Extract the [X, Y] coordinate from the center of the cell holding the provided text.  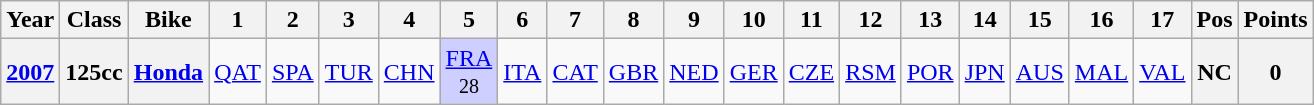
GBR [633, 72]
NC [1214, 72]
16 [1101, 20]
1 [238, 20]
VAL [1162, 72]
4 [409, 20]
Bike [168, 20]
11 [811, 20]
5 [469, 20]
13 [930, 20]
ITA [522, 72]
AUS [1040, 72]
8 [633, 20]
CHN [409, 72]
CZE [811, 72]
POR [930, 72]
TUR [348, 72]
NED [694, 72]
14 [984, 20]
Pos [1214, 20]
JPN [984, 72]
MAL [1101, 72]
2007 [30, 72]
9 [694, 20]
2 [292, 20]
15 [1040, 20]
3 [348, 20]
6 [522, 20]
RSM [871, 72]
SPA [292, 72]
Class [94, 20]
Points [1276, 20]
GER [754, 72]
QAT [238, 72]
10 [754, 20]
7 [575, 20]
125cc [94, 72]
FRA28 [469, 72]
0 [1276, 72]
CAT [575, 72]
12 [871, 20]
Honda [168, 72]
17 [1162, 20]
Year [30, 20]
